Find where the given text appears and provide that cell's center as [x, y] coordinate. 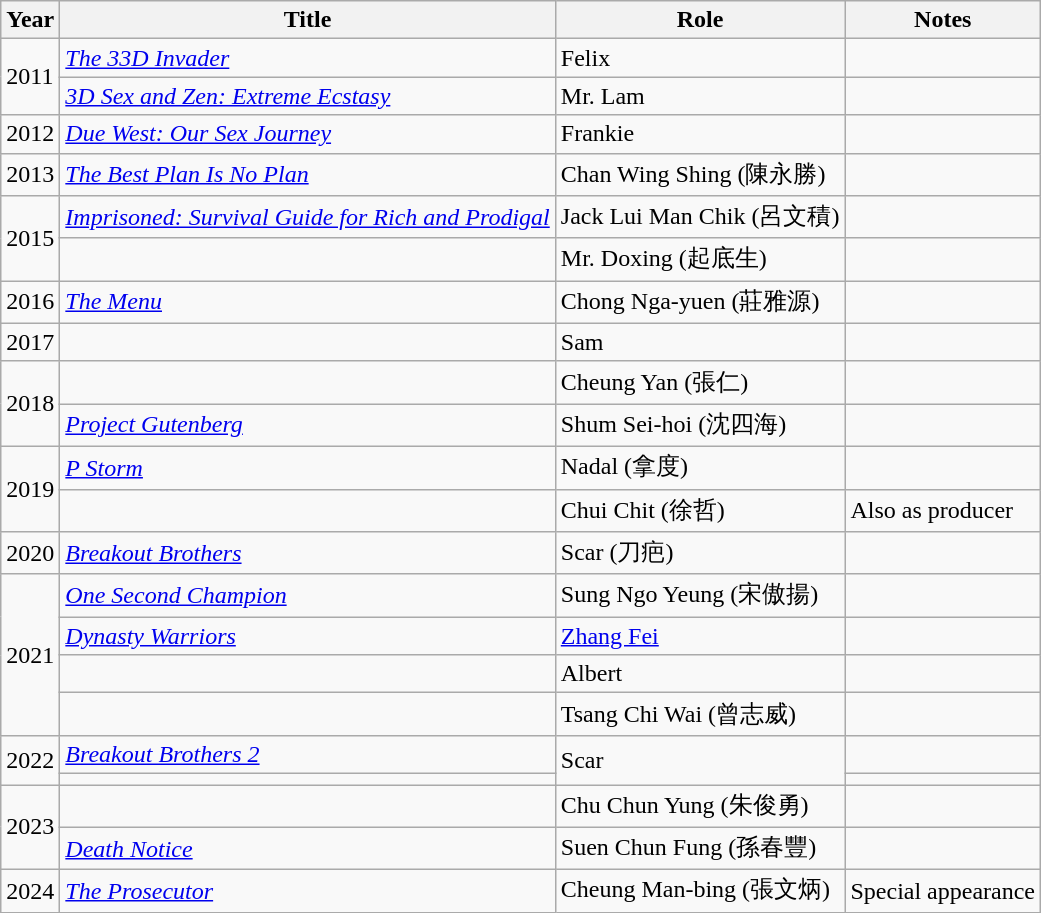
2022 [30, 760]
Sam [700, 342]
Albert [700, 674]
Title [308, 20]
2015 [30, 238]
The Best Plan Is No Plan [308, 174]
Chui Chit (徐哲) [700, 510]
Zhang Fei [700, 636]
Cheung Yan (張仁) [700, 382]
Mr. Lam [700, 96]
2013 [30, 174]
Mr. Doxing (起底生) [700, 260]
2020 [30, 554]
Due West: Our Sex Journey [308, 134]
Role [700, 20]
Tsang Chi Wai (曾志威) [700, 714]
Suen Chun Fung (孫春豐) [700, 848]
Special appearance [943, 892]
2024 [30, 892]
Chong Nga-yuen (莊雅源) [700, 302]
2011 [30, 77]
Imprisoned: Survival Guide for Rich and Prodigal [308, 218]
Cheung Man-bing (張文炳) [700, 892]
2023 [30, 826]
3D Sex and Zen: Extreme Ecstasy [308, 96]
Jack Lui Man Chik (呂文積) [700, 218]
Breakout Brothers 2 [308, 754]
One Second Champion [308, 596]
Also as producer [943, 510]
Dynasty Warriors [308, 636]
Project Gutenberg [308, 426]
Scar [700, 760]
Chu Chun Yung (朱俊勇) [700, 806]
2012 [30, 134]
Shum Sei-hoi (沈四海) [700, 426]
The 33D Invader [308, 58]
P Storm [308, 468]
Chan Wing Shing (陳永勝) [700, 174]
2016 [30, 302]
2019 [30, 488]
Sung Ngo Yeung (宋傲揚) [700, 596]
Scar (刀疤) [700, 554]
Felix [700, 58]
Breakout Brothers [308, 554]
2017 [30, 342]
Frankie [700, 134]
Death Notice [308, 848]
Nadal (拿度) [700, 468]
2018 [30, 404]
Notes [943, 20]
Year [30, 20]
The Menu [308, 302]
The Prosecutor [308, 892]
2021 [30, 654]
